Return the (x, y) coordinate for the center point of the cell that contains the specified text.  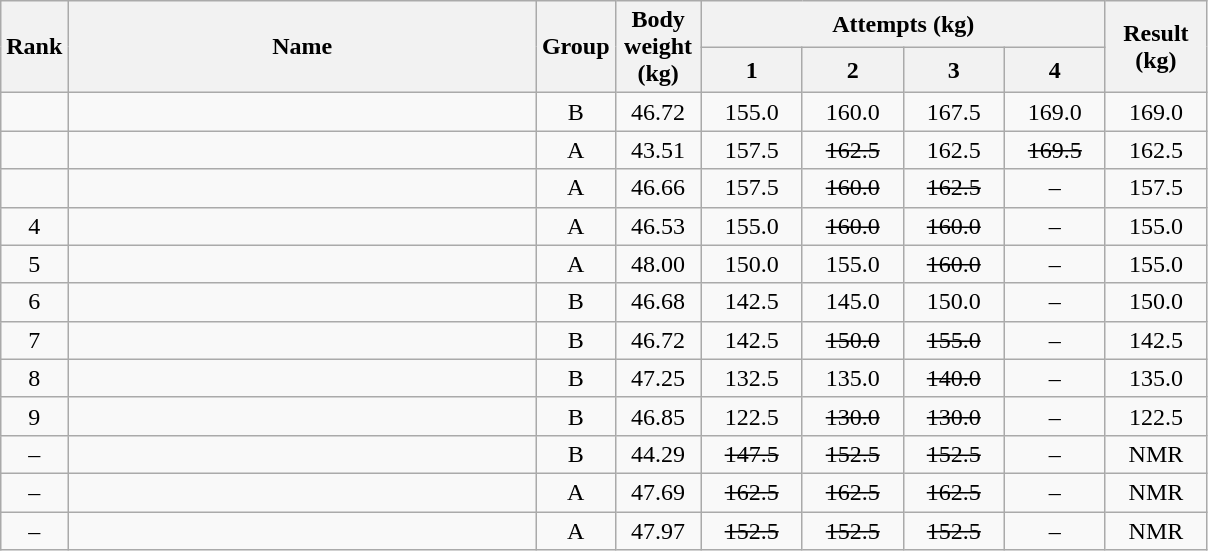
Result (kg) (1156, 47)
7 (34, 340)
Group (576, 47)
46.53 (658, 226)
5 (34, 264)
3 (954, 70)
Name (302, 47)
47.97 (658, 531)
6 (34, 302)
48.00 (658, 264)
140.0 (954, 378)
46.85 (658, 416)
167.5 (954, 112)
Rank (34, 47)
44.29 (658, 454)
145.0 (852, 302)
9 (34, 416)
43.51 (658, 150)
169.5 (1054, 150)
46.66 (658, 188)
8 (34, 378)
132.5 (752, 378)
47.25 (658, 378)
2 (852, 70)
47.69 (658, 492)
Attempts (kg) (903, 24)
147.5 (752, 454)
Body weight (kg) (658, 47)
1 (752, 70)
46.68 (658, 302)
